Output the (X, Y) coordinate of the center of the cell containing the given text.  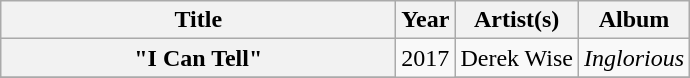
Derek Wise (517, 58)
Album (634, 20)
"I Can Tell" (198, 58)
Inglorious (634, 58)
2017 (426, 58)
Artist(s) (517, 20)
Title (198, 20)
Year (426, 20)
